Search for the cell housing the specified text and yield its (x, y) center coordinate. 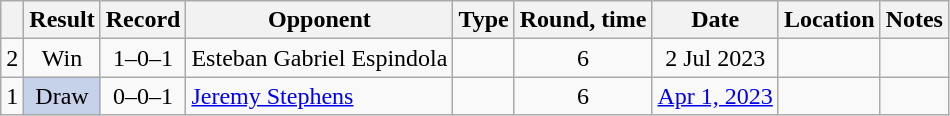
Draw (62, 96)
1 (12, 96)
Date (715, 20)
Apr 1, 2023 (715, 96)
1–0–1 (143, 58)
Notes (914, 20)
Win (62, 58)
Type (484, 20)
Location (829, 20)
0–0–1 (143, 96)
2 Jul 2023 (715, 58)
Record (143, 20)
Round, time (583, 20)
Opponent (320, 20)
Jeremy Stephens (320, 96)
Esteban Gabriel Espindola (320, 58)
Result (62, 20)
2 (12, 58)
